Extract the [x, y] coordinate from the center of the cell holding the provided text.  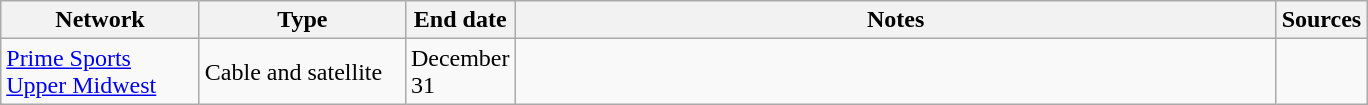
End date [460, 20]
Sources [1322, 20]
December 31 [460, 72]
Network [100, 20]
Notes [896, 20]
Type [302, 20]
Prime Sports Upper Midwest [100, 72]
Cable and satellite [302, 72]
